Find where the given text appears and provide that cell's center as (X, Y) coordinate. 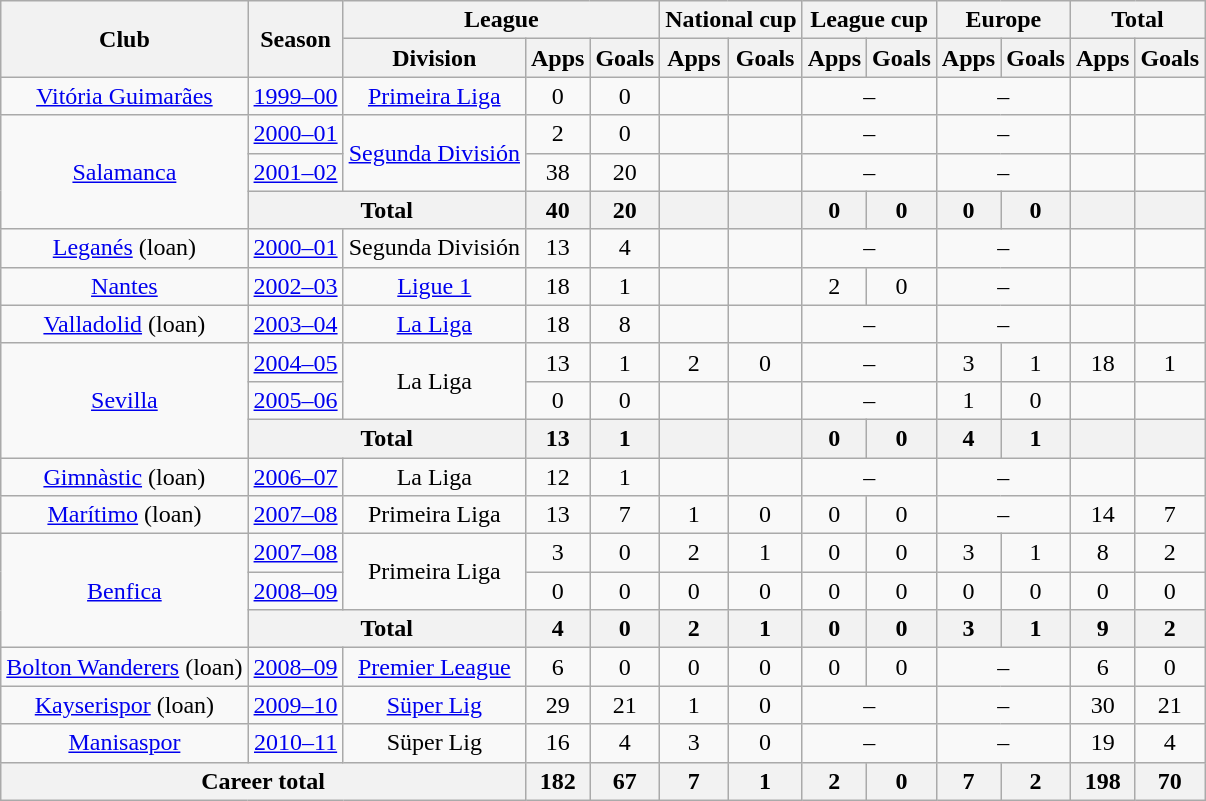
198 (1102, 781)
Gimnàstic (loan) (124, 477)
2009–10 (296, 705)
14 (1102, 515)
Benfica (124, 591)
Manisaspor (124, 743)
16 (557, 743)
League cup (869, 20)
Salamanca (124, 172)
Europe (1003, 20)
38 (557, 172)
2001–02 (296, 172)
Division (434, 58)
40 (557, 210)
Vitória Guimarães (124, 96)
Club (124, 39)
Valladolid (loan) (124, 324)
Marítimo (loan) (124, 515)
12 (557, 477)
2002–03 (296, 286)
182 (557, 781)
9 (1102, 629)
Sevilla (124, 400)
2010–11 (296, 743)
1999–00 (296, 96)
19 (1102, 743)
Season (296, 39)
Bolton Wanderers (loan) (124, 667)
67 (625, 781)
Premier League (434, 667)
2003–04 (296, 324)
Nantes (124, 286)
2005–06 (296, 400)
30 (1102, 705)
Career total (264, 781)
2004–05 (296, 362)
29 (557, 705)
2006–07 (296, 477)
70 (1170, 781)
Leganés (loan) (124, 248)
National cup (731, 20)
League (502, 20)
Ligue 1 (434, 286)
Kayserispor (loan) (124, 705)
